Search for the cell housing the specified text and yield its [X, Y] center coordinate. 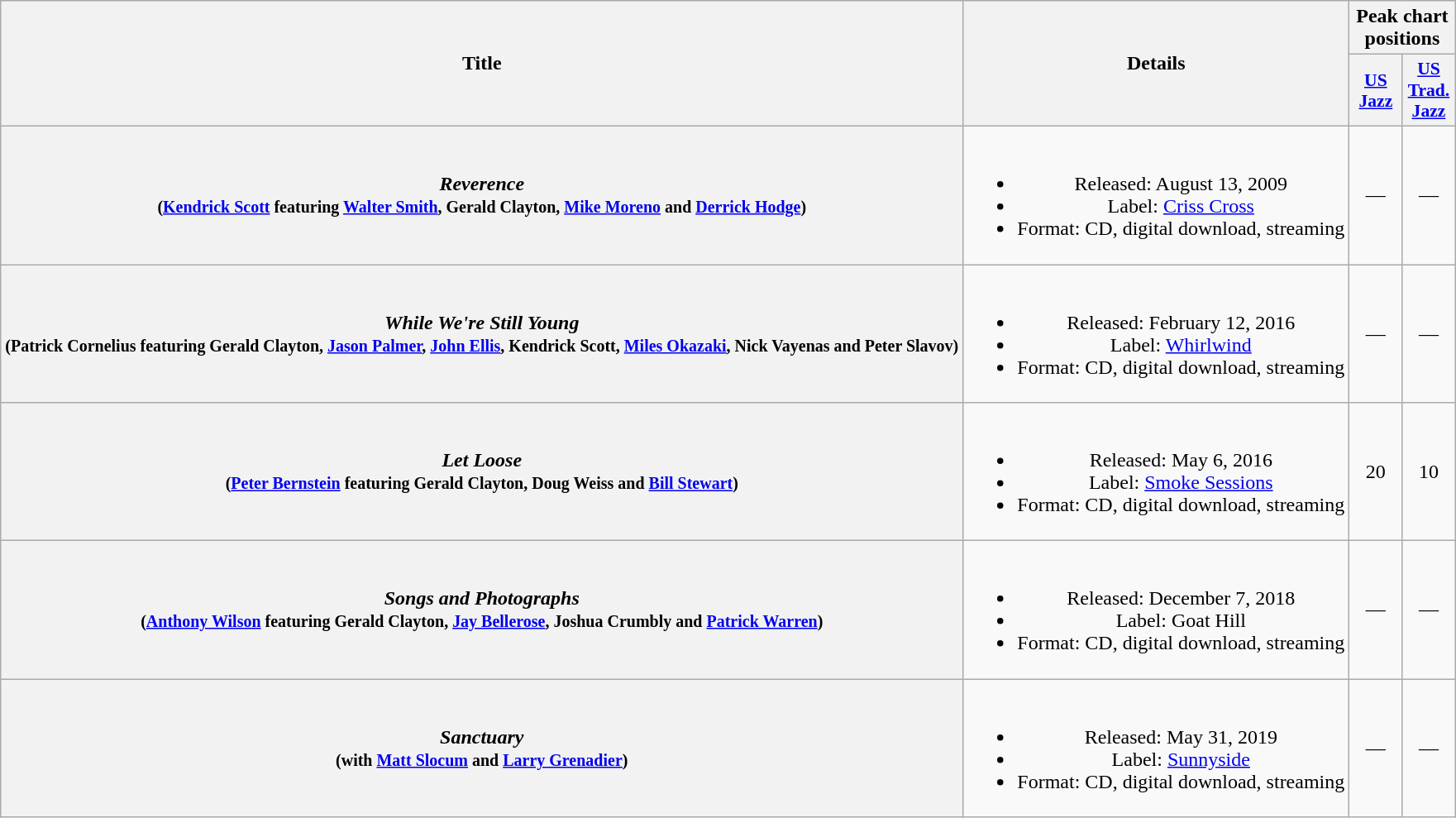
Title [482, 64]
Songs and Photographs(Anthony Wilson featuring Gerald Clayton, Jay Bellerose, Joshua Crumbly and Patrick Warren) [482, 610]
Released: May 6, 2016Label: Smoke SessionsFormat: CD, digital download, streaming [1156, 471]
Released: August 13, 2009Label: Criss CrossFormat: CD, digital download, streaming [1156, 195]
Released: February 12, 2016Label: WhirlwindFormat: CD, digital download, streaming [1156, 334]
USTrad.Jazz [1429, 91]
USJazz [1376, 91]
Released: December 7, 2018Label: Goat HillFormat: CD, digital download, streaming [1156, 610]
Peak chart positions [1402, 28]
Reverence(Kendrick Scott featuring Walter Smith, Gerald Clayton, Mike Moreno and Derrick Hodge) [482, 195]
10 [1429, 471]
Let Loose(Peter Bernstein featuring Gerald Clayton, Doug Weiss and Bill Stewart) [482, 471]
20 [1376, 471]
Details [1156, 64]
Released: May 31, 2019Label: SunnysideFormat: CD, digital download, streaming [1156, 748]
Sanctuary(with Matt Slocum and Larry Grenadier) [482, 748]
